For the text-containing cell, return its midpoint in (X, Y) coordinate format. 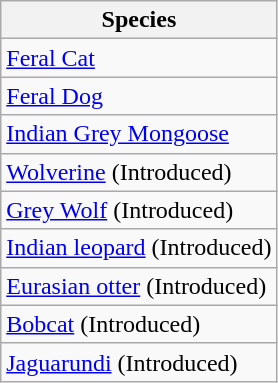
Bobcat (Introduced) (139, 324)
Jaguarundi (Introduced) (139, 362)
Eurasian otter (Introduced) (139, 286)
Grey Wolf (Introduced) (139, 210)
Indian leopard (Introduced) (139, 248)
Feral Cat (139, 58)
Species (139, 20)
Feral Dog (139, 96)
Indian Grey Mongoose (139, 134)
Wolverine (Introduced) (139, 172)
